Determine the [X, Y] coordinate at the center of the cell enclosing the given text.  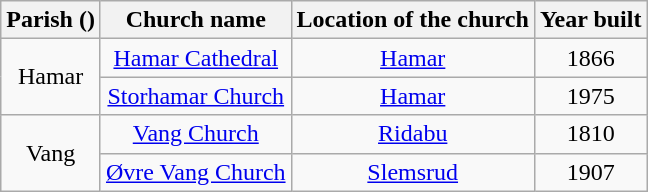
1975 [590, 96]
Ridabu [412, 134]
1866 [590, 58]
1810 [590, 134]
1907 [590, 172]
Storhamar Church [196, 96]
Parish () [51, 20]
Year built [590, 20]
Church name [196, 20]
Slemsrud [412, 172]
Øvre Vang Church [196, 172]
Vang Church [196, 134]
Location of the church [412, 20]
Hamar Cathedral [196, 58]
Vang [51, 153]
